Output the [x, y] coordinate of the center of the cell containing the given text.  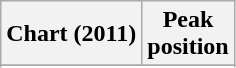
Peakposition [188, 34]
Chart (2011) [72, 34]
